Capture the cell that displays the provided text and extract its [x, y] central coordinate. 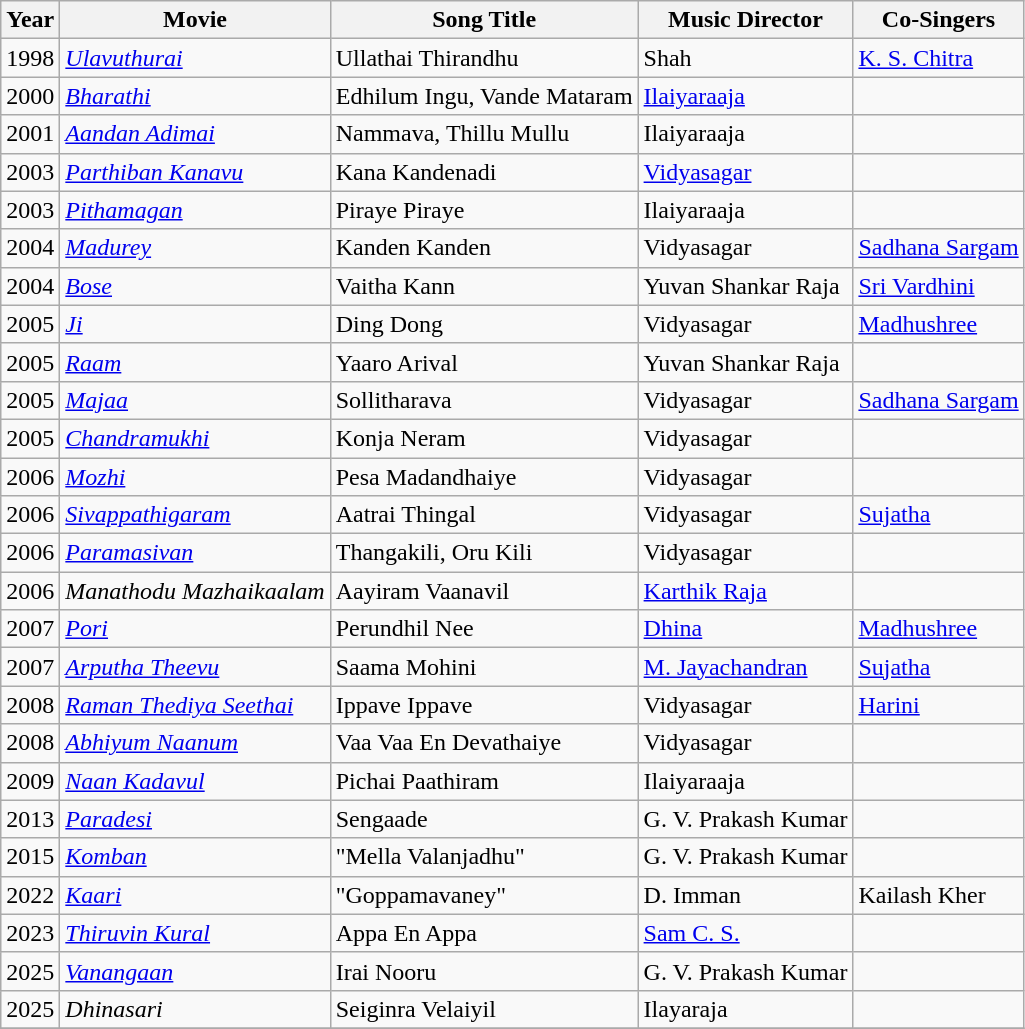
M. Jayachandran [746, 667]
Irai Nooru [484, 971]
2013 [30, 819]
Ullathai Thirandhu [484, 58]
1998 [30, 58]
Kanden Kanden [484, 248]
Pithamagan [195, 210]
2022 [30, 895]
Majaa [195, 400]
Ulavuthurai [195, 58]
K. S. Chitra [938, 58]
Arputha Theevu [195, 667]
Co-Singers [938, 20]
Abhiyum Naanum [195, 743]
Harini [938, 705]
Raman Thediya Seethai [195, 705]
Aayiram Vaanavil [484, 591]
Piraye Piraye [484, 210]
Aandan Adimai [195, 134]
Madurey [195, 248]
Bharathi [195, 96]
Kana Kandenadi [484, 172]
Paradesi [195, 819]
Ilayaraja [746, 1009]
2023 [30, 933]
Pesa Madandhaiye [484, 477]
Sam C. S. [746, 933]
Appa En Appa [484, 933]
Vaa Vaa En Devathaiye [484, 743]
Dhinasari [195, 1009]
2000 [30, 96]
Sollitharava [484, 400]
Sengaade [484, 819]
Thangakili, Oru Kili [484, 553]
Mozhi [195, 477]
"Goppamavaney" [484, 895]
Saama Mohini [484, 667]
Naan Kadavul [195, 781]
Music Director [746, 20]
Edhilum Ingu, Vande Mataram [484, 96]
Ding Dong [484, 324]
Yaaro Arival [484, 362]
Movie [195, 20]
Bose [195, 286]
Parthiban Kanavu [195, 172]
Komban [195, 857]
Konja Neram [484, 438]
Kailash Kher [938, 895]
Manathodu Mazhaikaalam [195, 591]
Vanangaan [195, 971]
2015 [30, 857]
2009 [30, 781]
Song Title [484, 20]
Raam [195, 362]
Sivappathigaram [195, 515]
Year [30, 20]
Nammava, Thillu Mullu [484, 134]
"Mella Valanjadhu" [484, 857]
Kaari [195, 895]
Pori [195, 629]
Chandramukhi [195, 438]
Thiruvin Kural [195, 933]
Karthik Raja [746, 591]
Perundhil Nee [484, 629]
Ji [195, 324]
Vaitha Kann [484, 286]
Ippave Ippave [484, 705]
Paramasivan [195, 553]
Shah [746, 58]
Aatrai Thingal [484, 515]
2001 [30, 134]
Dhina [746, 629]
Sri Vardhini [938, 286]
Seiginra Velaiyil [484, 1009]
Pichai Paathiram [484, 781]
D. Imman [746, 895]
